From the cell containing the given text, extract its center point as (X, Y) coordinate. 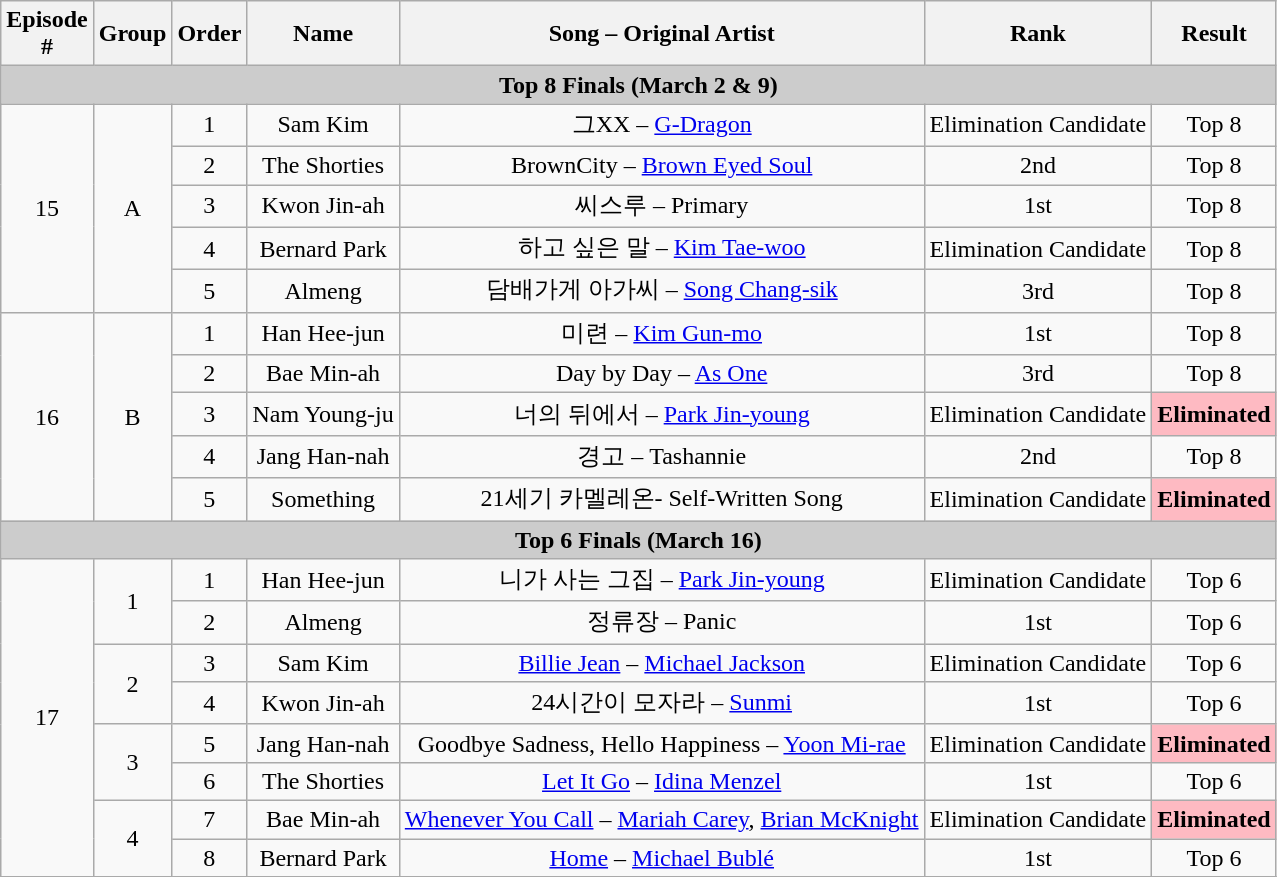
미련 – Kim Gun-mo (662, 334)
하고 싶은 말 – Kim Tae-woo (662, 248)
Billie Jean – Michael Jackson (662, 663)
Order (210, 34)
A (132, 208)
Name (323, 34)
17 (47, 718)
Nam Young-ju (323, 414)
Result (1214, 34)
21세기 카멜레온- Self-Written Song (662, 500)
Home – Michael Bublé (662, 857)
7 (210, 819)
니가 사는 그집 – Park Jin-young (662, 580)
Let It Go – Idina Menzel (662, 781)
6 (210, 781)
Top 8 Finals (March 2 & 9) (638, 85)
15 (47, 208)
Episode# (47, 34)
정류장 – Panic (662, 622)
Day by Day – As One (662, 374)
Top 6 Finals (March 16) (638, 539)
담배가게 아가씨 – Song Chang-sik (662, 292)
B (132, 416)
BrownCity – Brown Eyed Soul (662, 165)
너의 뒤에서 – Park Jin-young (662, 414)
씨스루 – Primary (662, 206)
24시간이 모자라 – Sunmi (662, 704)
Something (323, 500)
Group (132, 34)
Goodbye Sadness, Hello Happiness – Yoon Mi-rae (662, 743)
8 (210, 857)
그XX – G-Dragon (662, 126)
경고 – Tashannie (662, 456)
Song – Original Artist (662, 34)
16 (47, 416)
Rank (1038, 34)
Whenever You Call – Mariah Carey, Brian McKnight (662, 819)
